Detect which cell encompasses the target text, then output its (x, y) center coordinate. 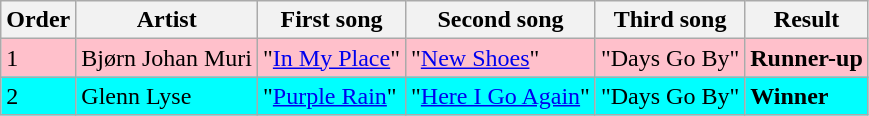
Glenn Lyse (167, 96)
Result (807, 20)
"In My Place" (332, 58)
First song (332, 20)
Third song (670, 20)
2 (38, 96)
Runner-up (807, 58)
Bjørn Johan Muri (167, 58)
Winner (807, 96)
"New Shoes" (500, 58)
Artist (167, 20)
"Here I Go Again" (500, 96)
Order (38, 20)
"Purple Rain" (332, 96)
1 (38, 58)
Second song (500, 20)
